From the cell containing the given text, extract its center point as [X, Y] coordinate. 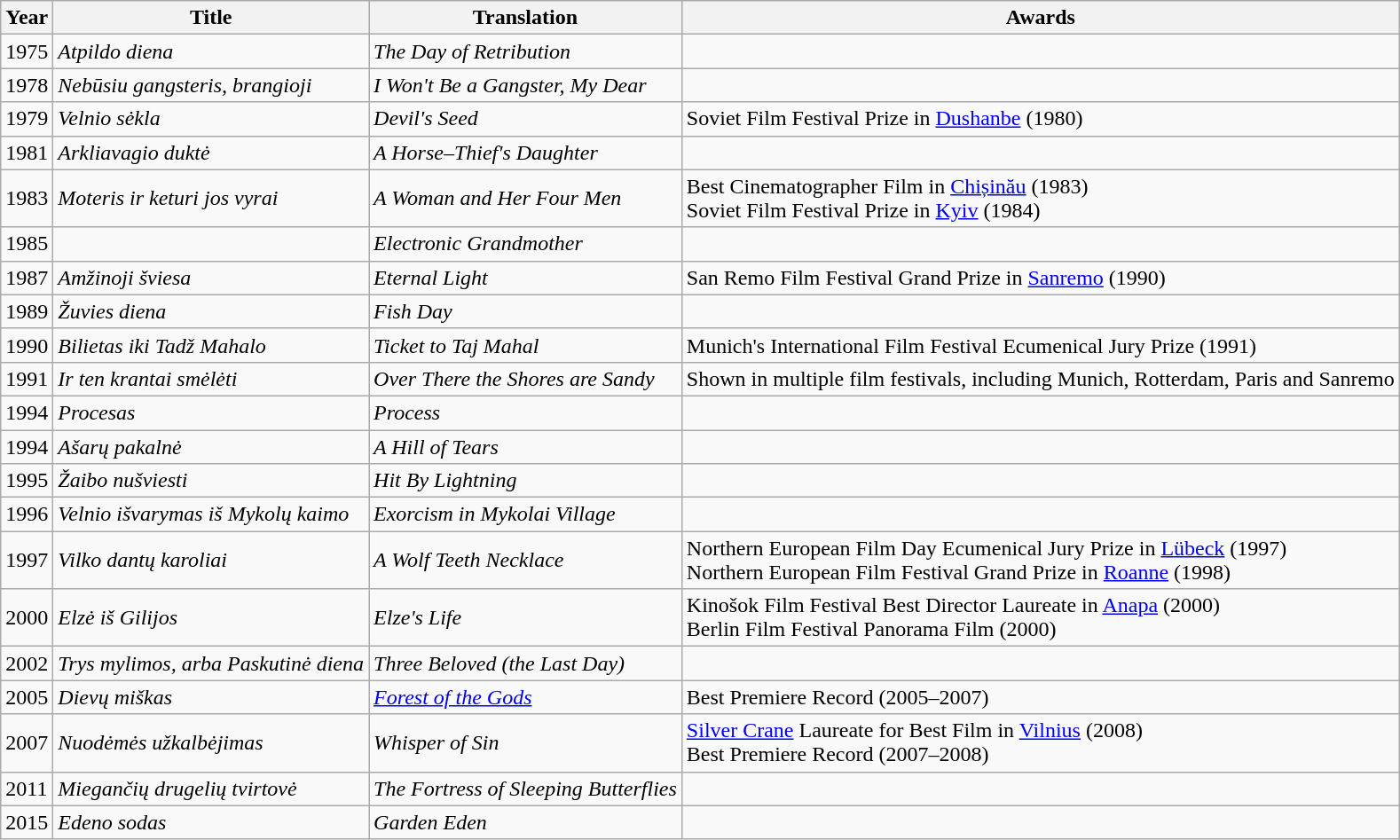
1989 [27, 311]
Northern European Film Day Ecumenical Jury Prize in Lübeck (1997) Northern European Film Festival Grand Prize in Roanne (1998) [1040, 561]
Trys mylimos, arba Paskutinė diena [211, 663]
Atpildo diena [211, 51]
Process [525, 412]
1978 [27, 85]
1990 [27, 345]
1979 [27, 119]
Forest of the Gods [525, 697]
Elzė iš Gilijos [211, 617]
Žuvies diena [211, 311]
Best Premiere Record (2005–2007) [1040, 697]
Nuodėmės užkalbėjimas [211, 743]
A Hill of Tears [525, 446]
Žaibo nušviesti [211, 481]
Awards [1040, 18]
Vilko dantų karoliai [211, 561]
Over There the Shores are Sandy [525, 379]
1987 [27, 278]
A Woman and Her Four Men [525, 199]
Soviet Film Festival Prize in Dushanbe (1980) [1040, 119]
2005 [27, 697]
Nebūsiu gangsteris, brangioji [211, 85]
Velnio sėkla [211, 119]
Munich's International Film Festival Ecumenical Jury Prize (1991) [1040, 345]
Translation [525, 18]
Kinošok Film Festival Best Director Laureate in Anapa (2000) Berlin Film Festival Panorama Film (2000) [1040, 617]
A Wolf Teeth Necklace [525, 561]
A Horse–Thief's Daughter [525, 153]
2015 [27, 822]
Edeno sodas [211, 822]
2011 [27, 789]
Best Cinematographer Film in Chișinău (1983) Soviet Film Festival Prize in Kyiv (1984) [1040, 199]
Ašarų pakalnė [211, 446]
1975 [27, 51]
Three Beloved (the Last Day) [525, 663]
1985 [27, 244]
1997 [27, 561]
Eternal Light [525, 278]
2000 [27, 617]
1981 [27, 153]
Garden Eden [525, 822]
Fish Day [525, 311]
2007 [27, 743]
Exorcism in Mykolai Village [525, 514]
I Won't Be a Gangster, My Dear [525, 85]
Amžinoji šviesa [211, 278]
Ticket to Taj Mahal [525, 345]
Ir ten krantai smėlėti [211, 379]
Whisper of Sin [525, 743]
Hit By Lightning [525, 481]
1983 [27, 199]
Procesas [211, 412]
San Remo Film Festival Grand Prize in Sanremo (1990) [1040, 278]
1995 [27, 481]
Arkliavagio duktė [211, 153]
Miegančių drugelių tvirtovė [211, 789]
The Day of Retribution [525, 51]
Elze's Life [525, 617]
Shown in multiple film festivals, including Munich, Rotterdam, Paris and Sanremo [1040, 379]
Title [211, 18]
2002 [27, 663]
Electronic Grandmother [525, 244]
Velnio išvarymas iš Mykolų kaimo [211, 514]
Bilietas iki Tadž Mahalo [211, 345]
1991 [27, 379]
The Fortress of Sleeping Butterflies [525, 789]
Silver Crane Laureate for Best Film in Vilnius (2008) Best Premiere Record (2007–2008) [1040, 743]
Dievų miškas [211, 697]
Year [27, 18]
Devil's Seed [525, 119]
1996 [27, 514]
Moteris ir keturi jos vyrai [211, 199]
